Find where the given text appears and provide that cell's center as [x, y] coordinate. 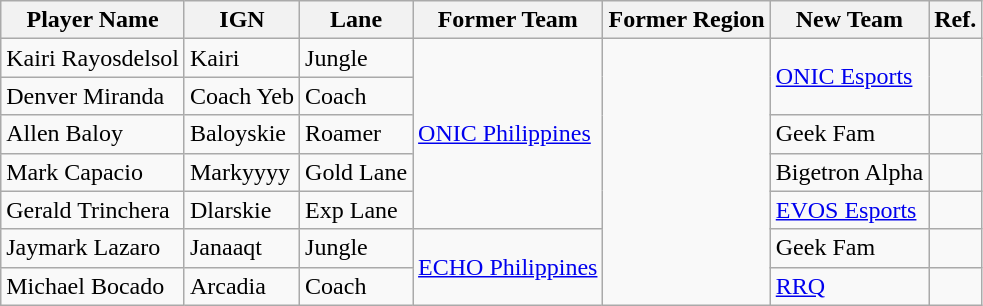
Jaymark Lazaro [93, 248]
Kairi [242, 58]
Former Team [508, 20]
ECHO Philippines [508, 267]
Gerald Trinchera [93, 210]
Lane [356, 20]
ONIC Esports [849, 77]
EVOS Esports [849, 210]
Bigetron Alpha [849, 172]
Player Name [93, 20]
Markyyyy [242, 172]
Dlarskie [242, 210]
Michael Bocado [93, 286]
RRQ [849, 286]
Janaaqt [242, 248]
New Team [849, 20]
Gold Lane [356, 172]
Arcadia [242, 286]
Denver Miranda [93, 96]
Exp Lane [356, 210]
Baloyskie [242, 134]
Allen Baloy [93, 134]
ONIC Philippines [508, 134]
Roamer [356, 134]
Kairi Rayosdelsol [93, 58]
IGN [242, 20]
Mark Capacio [93, 172]
Coach Yeb [242, 96]
Former Region [686, 20]
Ref. [956, 20]
